Scan for the cell matching the given text and deliver its (X, Y) coordinate at center. 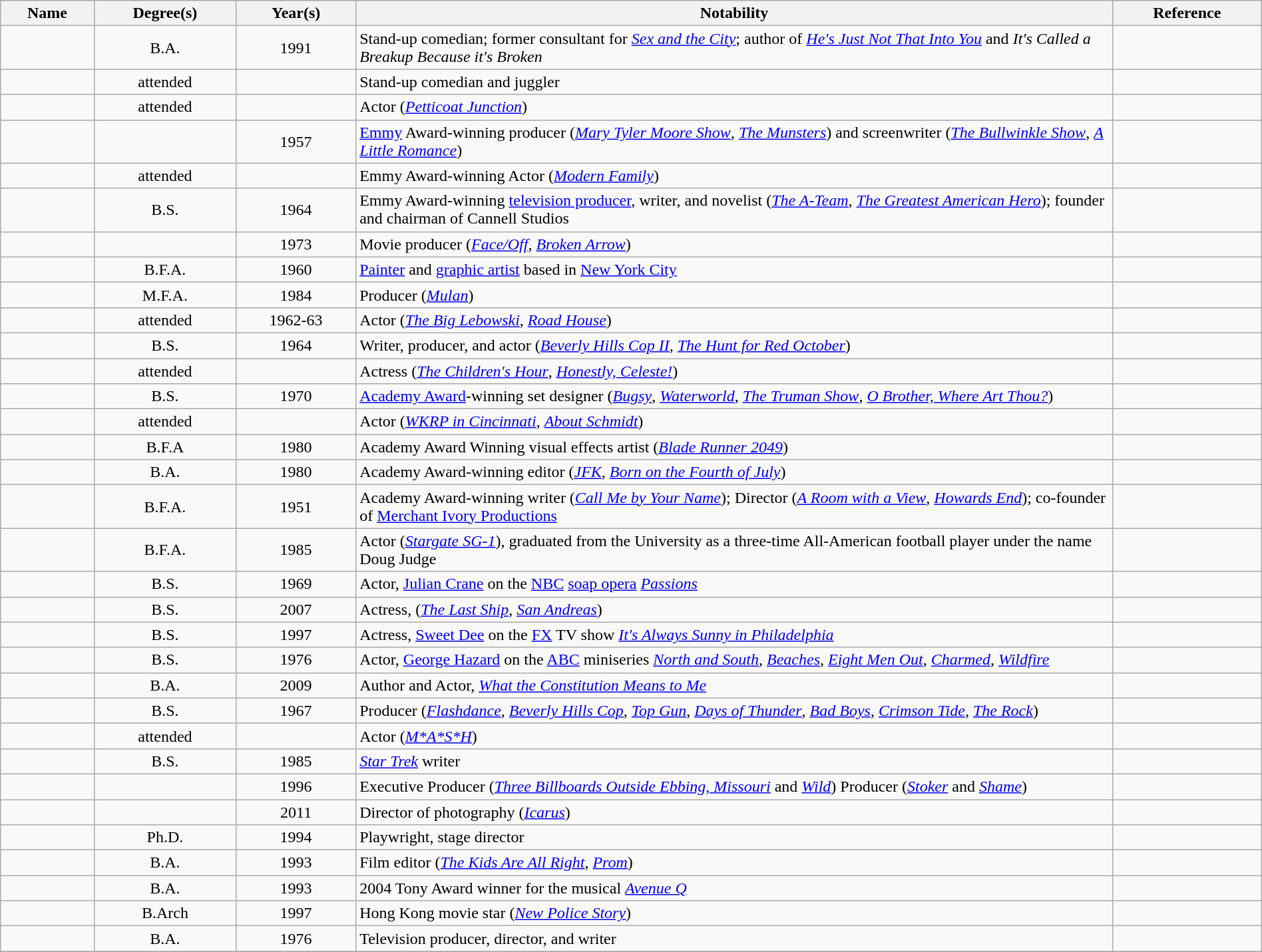
Emmy Award-winning Actor (Modern Family) (735, 176)
Author and Actor, What the Constitution Means to Me (735, 685)
Ph.D. (165, 838)
Actress (The Children's Hour, Honestly, Celeste!) (735, 371)
Director of photography (Icarus) (735, 812)
1970 (296, 397)
Emmy Award-winning television producer, writer, and novelist (The A-Team, The Greatest American Hero); founder and chairman of Cannell Studios (735, 210)
B.F.A (165, 447)
Producer (Mulan) (735, 295)
2007 (296, 609)
Star Trek writer (735, 761)
1951 (296, 507)
M.F.A. (165, 295)
B.Arch (165, 913)
1991 (296, 48)
1962-63 (296, 320)
Academy Award-winning set designer (Bugsy, Waterworld, The Truman Show, O Brother, Where Art Thou?) (735, 397)
1984 (296, 295)
Actor (Stargate SG-1), graduated from the University as a three-time All-American football player under the name Doug Judge (735, 550)
1996 (296, 786)
Name (47, 13)
Actress, Sweet Dee on the FX TV show It's Always Sunny in Philadelphia (735, 635)
Film editor (The Kids Are All Right, Prom) (735, 863)
1994 (296, 838)
Actor, Julian Crane on the NBC soap opera Passions (735, 584)
1973 (296, 244)
Academy Award-winning writer (Call Me by Your Name); Director (A Room with a View, Howards End); co-founder of Merchant Ivory Productions (735, 507)
Producer (Flashdance, Beverly Hills Cop, Top Gun, Days of Thunder, Bad Boys, Crimson Tide, The Rock) (735, 711)
Hong Kong movie star (New Police Story) (735, 913)
Actor, George Hazard on the ABC miniseries North and South, Beaches, Eight Men Out, Charmed, Wildfire (735, 660)
Actress, (The Last Ship, San Andreas) (735, 609)
Academy Award Winning visual effects artist (Blade Runner 2049) (735, 447)
2011 (296, 812)
1967 (296, 711)
Academy Award-winning editor (JFK, Born on the Fourth of July) (735, 472)
Painter and graphic artist based in New York City (735, 269)
Year(s) (296, 13)
2004 Tony Award winner for the musical Avenue Q (735, 888)
Actor (The Big Lebowski, Road House) (735, 320)
Actor (Petticoat Junction) (735, 107)
Writer, producer, and actor (Beverly Hills Cop II, The Hunt for Red October) (735, 345)
Movie producer (Face/Off, Broken Arrow) (735, 244)
Actor (WKRP in Cincinnati, About Schmidt) (735, 422)
Actor (M*A*S*H) (735, 736)
1957 (296, 141)
Stand-up comedian and juggler (735, 82)
Television producer, director, and writer (735, 939)
Playwright, stage director (735, 838)
Executive Producer (Three Billboards Outside Ebbing, Missouri and Wild) Producer (Stoker and Shame) (735, 786)
1969 (296, 584)
Notability (735, 13)
Emmy Award-winning producer (Mary Tyler Moore Show, The Munsters) and screenwriter (The Bullwinkle Show, A Little Romance) (735, 141)
Stand-up comedian; former consultant for Sex and the City; author of He's Just Not That Into You and It's Called a Breakup Because it's Broken (735, 48)
1960 (296, 269)
Degree(s) (165, 13)
Reference (1187, 13)
2009 (296, 685)
